Return the [X, Y] coordinate for the center point of the cell that contains the specified text.  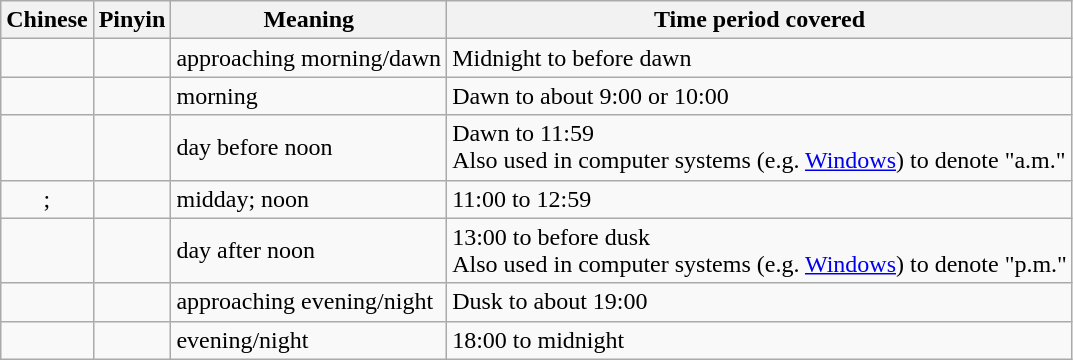
Chinese [47, 20]
18:00 to midnight [760, 340]
Meaning [309, 20]
11:00 to 12:59 [760, 199]
Dawn to about 9:00 or 10:00 [760, 96]
evening/night [309, 340]
; [47, 199]
morning [309, 96]
Pinyin [132, 20]
day before noon [309, 148]
Time period covered [760, 20]
13:00 to before dusk Also used in computer systems (e.g. Windows) to denote "p.m." [760, 250]
Dawn to 11:59 Also used in computer systems (e.g. Windows) to denote "a.m." [760, 148]
approaching evening/night [309, 302]
day after noon [309, 250]
Dusk to about 19:00 [760, 302]
approaching morning/dawn [309, 58]
midday; noon [309, 199]
Midnight to before dawn [760, 58]
